Locate the cell with the specified text and output its [x, y] center coordinate. 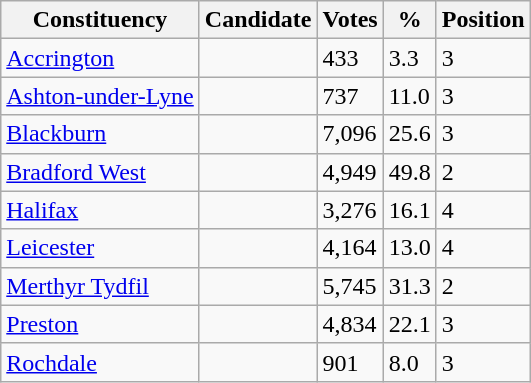
Accrington [100, 58]
Blackburn [100, 134]
Ashton-under-Lyne [100, 96]
49.8 [410, 172]
Preston [100, 324]
4,949 [350, 172]
Halifax [100, 210]
11.0 [410, 96]
3.3 [410, 58]
31.3 [410, 286]
Bradford West [100, 172]
Votes [350, 20]
Position [483, 20]
13.0 [410, 248]
Candidate [258, 20]
Leicester [100, 248]
Constituency [100, 20]
5,745 [350, 286]
% [410, 20]
3,276 [350, 210]
4,164 [350, 248]
8.0 [410, 362]
25.6 [410, 134]
Merthyr Tydfil [100, 286]
7,096 [350, 134]
Rochdale [100, 362]
433 [350, 58]
16.1 [410, 210]
22.1 [410, 324]
4,834 [350, 324]
901 [350, 362]
737 [350, 96]
